Capture the cell that displays the provided text and extract its (X, Y) central coordinate. 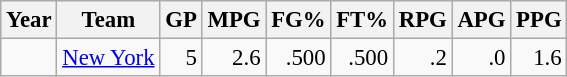
FG% (298, 20)
FT% (362, 20)
2.6 (234, 58)
New York (108, 58)
5 (181, 58)
APG (482, 20)
RPG (422, 20)
1.6 (539, 58)
.0 (482, 58)
GP (181, 20)
Year (29, 20)
MPG (234, 20)
PPG (539, 20)
Team (108, 20)
.2 (422, 58)
